Return (x, y) of the center of cell containing provided text 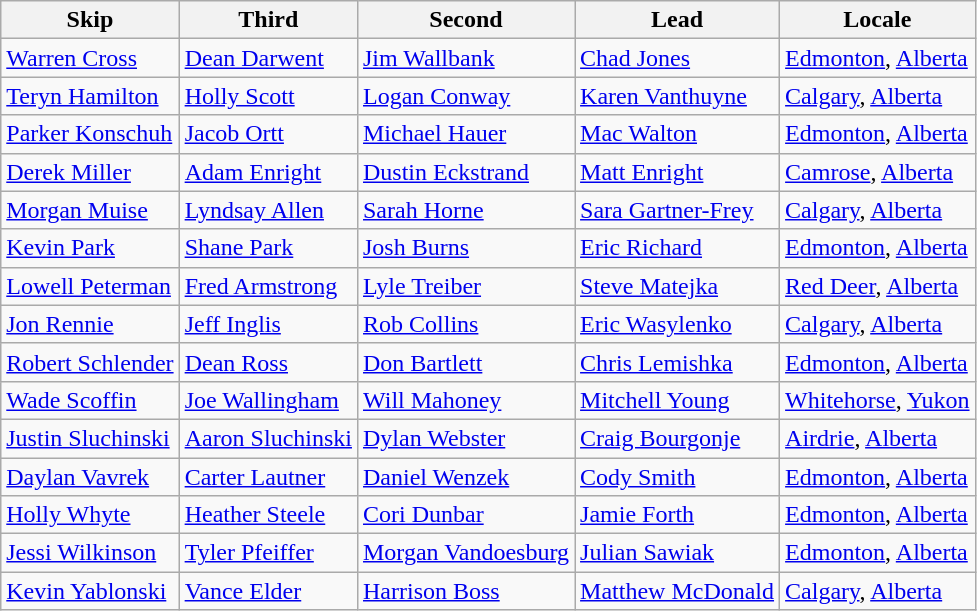
Adam Enright (268, 172)
Fred Armstrong (268, 286)
Third (268, 20)
Morgan Vandoesburg (466, 553)
Steve Matejka (678, 286)
Daylan Vavrek (90, 477)
Derek Miller (90, 172)
Karen Vanthuyne (678, 96)
Jamie Forth (678, 515)
Jon Rennie (90, 324)
Kevin Yablonski (90, 591)
Lead (678, 20)
Sarah Horne (466, 210)
Dean Darwent (268, 58)
Justin Sluchinski (90, 438)
Locale (878, 20)
Wade Scoffin (90, 400)
Lowell Peterman (90, 286)
Craig Bourgonje (678, 438)
Mac Walton (678, 134)
Sara Gartner-Frey (678, 210)
Will Mahoney (466, 400)
Logan Conway (466, 96)
Michael Hauer (466, 134)
Rob Collins (466, 324)
Airdrie, Alberta (878, 438)
Tyler Pfeiffer (268, 553)
Julian Sawiak (678, 553)
Jacob Ortt (268, 134)
Mitchell Young (678, 400)
Lyle Treiber (466, 286)
Jessi Wilkinson (90, 553)
Carter Lautner (268, 477)
Dustin Eckstrand (466, 172)
Holly Scott (268, 96)
Kevin Park (90, 248)
Dean Ross (268, 362)
Robert Schlender (90, 362)
Morgan Muise (90, 210)
Shane Park (268, 248)
Camrose, Alberta (878, 172)
Harrison Boss (466, 591)
Eric Richard (678, 248)
Cori Dunbar (466, 515)
Warren Cross (90, 58)
Teryn Hamilton (90, 96)
Dylan Webster (466, 438)
Chad Jones (678, 58)
Matt Enright (678, 172)
Skip (90, 20)
Red Deer, Alberta (878, 286)
Holly Whyte (90, 515)
Jim Wallbank (466, 58)
Heather Steele (268, 515)
Eric Wasylenko (678, 324)
Daniel Wenzek (466, 477)
Parker Konschuh (90, 134)
Chris Lemishka (678, 362)
Lyndsay Allen (268, 210)
Matthew McDonald (678, 591)
Second (466, 20)
Aaron Sluchinski (268, 438)
Whitehorse, Yukon (878, 400)
Cody Smith (678, 477)
Vance Elder (268, 591)
Joe Wallingham (268, 400)
Josh Burns (466, 248)
Don Bartlett (466, 362)
Jeff Inglis (268, 324)
